Scan for the cell matching the given text and deliver its (X, Y) coordinate at center. 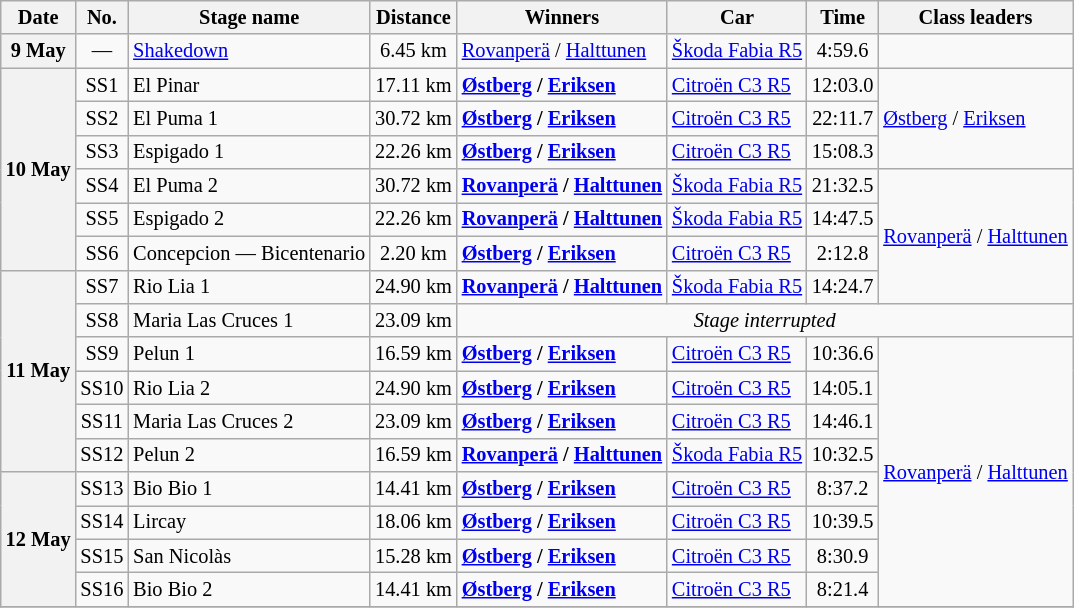
SS2 (102, 118)
Stage interrupted (765, 320)
8:37.2 (842, 489)
SS4 (102, 186)
SS9 (102, 354)
Bio Bio 2 (249, 589)
Shakedown (249, 51)
Date (38, 17)
10 May (38, 169)
SS14 (102, 522)
Rio Lia 2 (249, 388)
SS3 (102, 152)
No. (102, 17)
14:47.5 (842, 219)
10:36.6 (842, 354)
Espigado 2 (249, 219)
SS13 (102, 489)
14:46.1 (842, 421)
Pelun 1 (249, 354)
2.20 km (414, 253)
San Nicolàs (249, 556)
11 May (38, 371)
Maria Las Cruces 2 (249, 421)
SS5 (102, 219)
21:32.5 (842, 186)
8:21.4 (842, 589)
Pelun 2 (249, 455)
SS10 (102, 388)
SS16 (102, 589)
8:30.9 (842, 556)
12:03.0 (842, 85)
6.45 km (414, 51)
SS12 (102, 455)
14:05.1 (842, 388)
22:11.7 (842, 118)
14:24.7 (842, 287)
— (102, 51)
10:32.5 (842, 455)
Time (842, 17)
SS7 (102, 287)
Maria Las Cruces 1 (249, 320)
2:12.8 (842, 253)
15:08.3 (842, 152)
El Pinar (249, 85)
Distance (414, 17)
Stage name (249, 17)
SS11 (102, 421)
4:59.6 (842, 51)
Lircay (249, 522)
9 May (38, 51)
15.28 km (414, 556)
Espigado 1 (249, 152)
10:39.5 (842, 522)
SS8 (102, 320)
18.06 km (414, 522)
Car (737, 17)
12 May (38, 540)
Rio Lia 1 (249, 287)
El Puma 2 (249, 186)
SS1 (102, 85)
SS15 (102, 556)
Class leaders (975, 17)
17.11 km (414, 85)
Bio Bio 1 (249, 489)
Winners (562, 17)
El Puma 1 (249, 118)
SS6 (102, 253)
Concepcion — Bicentenario (249, 253)
